Find where the given text appears and provide that cell's center as [x, y] coordinate. 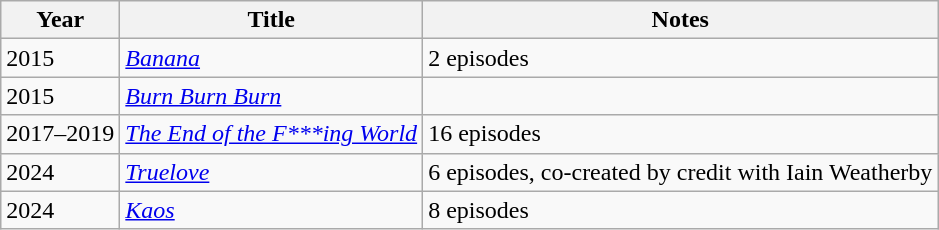
Title [272, 20]
The End of the F***ing World [272, 134]
16 episodes [680, 134]
Banana [272, 58]
Truelove [272, 172]
Year [60, 20]
Burn Burn Burn [272, 96]
Notes [680, 20]
2 episodes [680, 58]
Kaos [272, 210]
6 episodes, co-created by credit with Iain Weatherby [680, 172]
2017–2019 [60, 134]
8 episodes [680, 210]
